Pinpoint the cell where the given text exists, returning its (X, Y) midpoint coordinate. 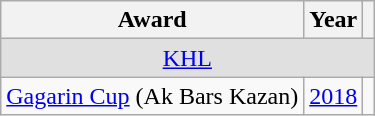
Year (334, 20)
Gagarin Cup (Ak Bars Kazan) (152, 96)
2018 (334, 96)
Award (152, 20)
KHL (188, 58)
